For the text-containing cell, return its midpoint in (x, y) coordinate format. 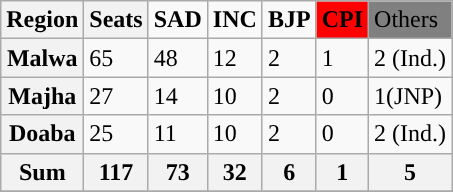
5 (410, 172)
12 (234, 58)
CPI (342, 20)
6 (289, 172)
Doaba (42, 134)
117 (116, 172)
11 (178, 134)
73 (178, 172)
32 (234, 172)
Others (410, 20)
27 (116, 96)
14 (178, 96)
65 (116, 58)
SAD (178, 20)
Majha (42, 96)
Sum (42, 172)
Region (42, 20)
INC (234, 20)
48 (178, 58)
Malwa (42, 58)
Seats (116, 20)
BJP (289, 20)
25 (116, 134)
1(JNP) (410, 96)
